For the text-containing cell, return its midpoint in (x, y) coordinate format. 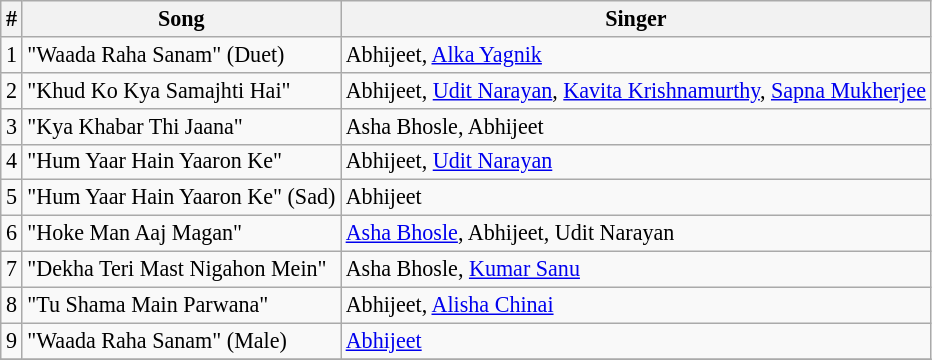
# (12, 18)
Asha Bhosle, Kumar Sanu (636, 269)
"Khud Ko Kya Samajhti Hai" (181, 90)
2 (12, 90)
Abhijeet, Udit Narayan, Kavita Krishnamurthy, Sapna Mukherjee (636, 90)
"Tu Shama Main Parwana" (181, 305)
Singer (636, 18)
"Hum Yaar Hain Yaaron Ke" (Sad) (181, 198)
"Waada Raha Sanam" (Duet) (181, 54)
"Dekha Teri Mast Nigahon Mein" (181, 269)
Asha Bhosle, Abhijeet (636, 126)
"Kya Khabar Thi Jaana" (181, 126)
Abhijeet, Alisha Chinai (636, 305)
Abhijeet, Udit Narayan (636, 162)
Abhijeet, Alka Yagnik (636, 54)
Song (181, 18)
5 (12, 198)
6 (12, 233)
7 (12, 269)
1 (12, 54)
Asha Bhosle, Abhijeet, Udit Narayan (636, 233)
4 (12, 162)
"Hum Yaar Hain Yaaron Ke" (181, 162)
8 (12, 305)
"Waada Raha Sanam" (Male) (181, 341)
"Hoke Man Aaj Magan" (181, 233)
3 (12, 126)
9 (12, 341)
